Pinpoint the cell where the given text exists, returning its [X, Y] midpoint coordinate. 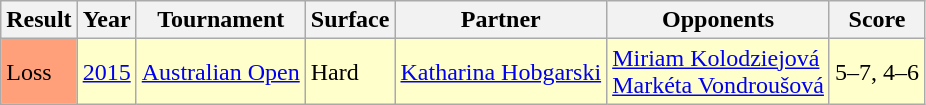
Miriam Kolodziejová Markéta Vondroušová [718, 72]
Partner [501, 20]
Tournament [220, 20]
Loss [39, 72]
Result [39, 20]
Year [106, 20]
Australian Open [220, 72]
Hard [350, 72]
2015 [106, 72]
Surface [350, 20]
Opponents [718, 20]
5–7, 4–6 [876, 72]
Score [876, 20]
Katharina Hobgarski [501, 72]
